Detect which cell encompasses the target text, then output its [X, Y] center coordinate. 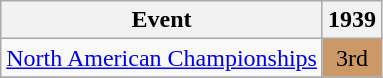
Event [162, 20]
1939 [352, 20]
North American Championships [162, 58]
3rd [352, 58]
